Capture the cell that displays the provided text and extract its (X, Y) central coordinate. 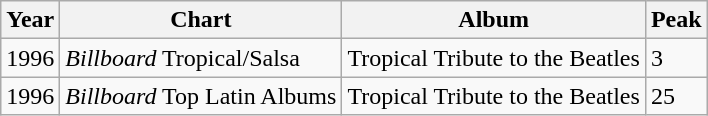
3 (676, 58)
Billboard Tropical/Salsa (201, 58)
Year (30, 20)
Peak (676, 20)
Album (494, 20)
Billboard Top Latin Albums (201, 96)
25 (676, 96)
Chart (201, 20)
